Locate the cell with the specified text and output its (x, y) center coordinate. 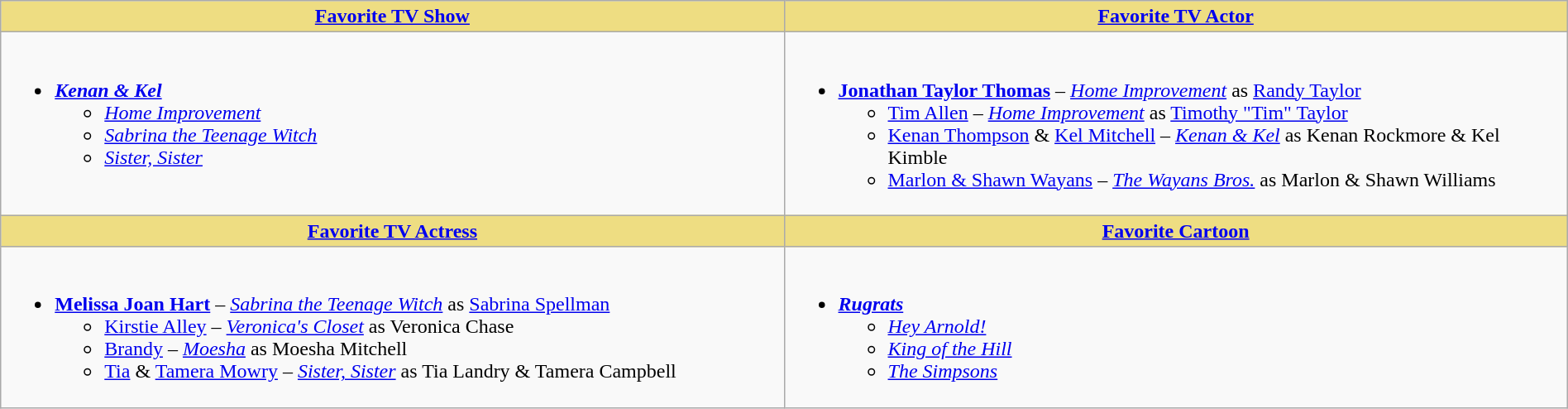
Kenan & KelHome ImprovementSabrina the Teenage WitchSister, Sister (392, 124)
Favorite TV Actress (392, 231)
Favorite TV Show (392, 17)
RugratsHey Arnold!King of the HillThe Simpsons (1176, 327)
Favorite TV Actor (1176, 17)
Favorite Cartoon (1176, 231)
